Pinpoint the cell where the given text exists, returning its (X, Y) midpoint coordinate. 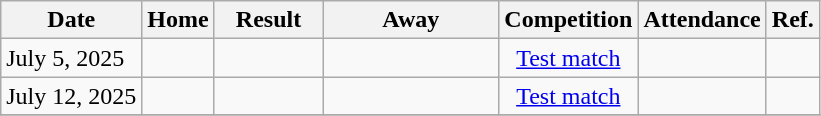
Ref. (792, 20)
July 5, 2025 (72, 58)
Attendance (702, 20)
Result (268, 20)
Away (411, 20)
July 12, 2025 (72, 96)
Home (178, 20)
Competition (568, 20)
Date (72, 20)
